Capture the cell that displays the provided text and extract its (X, Y) central coordinate. 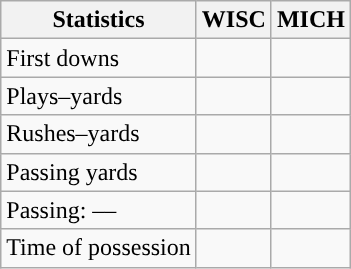
Passing yards (99, 172)
Passing: –– (99, 210)
WISC (234, 20)
Plays–yards (99, 96)
Rushes–yards (99, 134)
Time of possession (99, 248)
Statistics (99, 20)
First downs (99, 58)
MICH (310, 20)
